Detect which cell encompasses the target text, then output its [x, y] center coordinate. 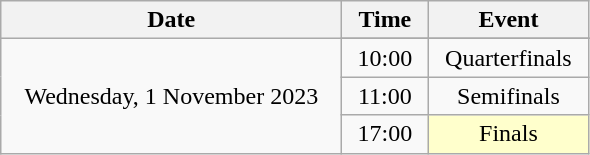
11:00 [385, 96]
17:00 [385, 134]
Quarterfinals [508, 58]
Wednesday, 1 November 2023 [172, 96]
Finals [508, 134]
Event [508, 20]
Semifinals [508, 96]
10:00 [385, 58]
Time [385, 20]
Date [172, 20]
